Extract the [x, y] coordinate from the center of the cell holding the provided text.  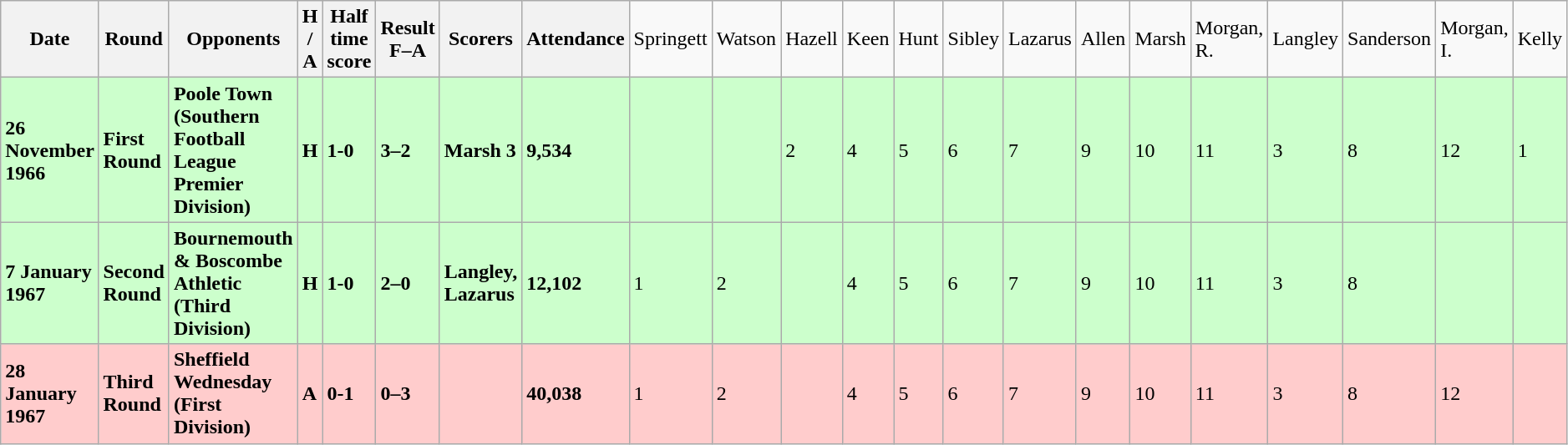
Scorers [480, 39]
0-1 [349, 394]
Langley [1306, 39]
Watson [746, 39]
Attendance [576, 39]
9,534 [576, 150]
Marsh [1160, 39]
Hazell [812, 39]
26 November 1966 [50, 150]
Round [134, 39]
Lazarus [1039, 39]
Keen [868, 39]
Sibley [973, 39]
Allen [1103, 39]
0–3 [408, 394]
Springett [670, 39]
Marsh 3 [480, 150]
Sheffield Wednesday (First Division) [233, 394]
Second Round [134, 283]
Third Round [134, 394]
Morgan, R. [1230, 39]
Poole Town (Southern Football League Premier Division) [233, 150]
Hunt [919, 39]
28 January 1967 [50, 394]
ResultF–A [408, 39]
2–0 [408, 283]
Kelly [1540, 39]
Date [50, 39]
Sanderson [1390, 39]
Langley, Lazarus [480, 283]
A [310, 394]
Bournemouth & Boscombe Athletic (Third Division) [233, 283]
Opponents [233, 39]
7 January 1967 [50, 283]
H / A [310, 39]
Morgan, I. [1475, 39]
40,038 [576, 394]
Half time score [349, 39]
3–2 [408, 150]
12,102 [576, 283]
First Round [134, 150]
